Determine the [X, Y] coordinate at the center of the cell enclosing the given text.  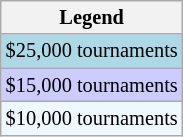
$15,000 tournaments [92, 85]
Legend [92, 17]
$10,000 tournaments [92, 118]
$25,000 tournaments [92, 51]
